Scan for the cell matching the given text and deliver its (x, y) coordinate at center. 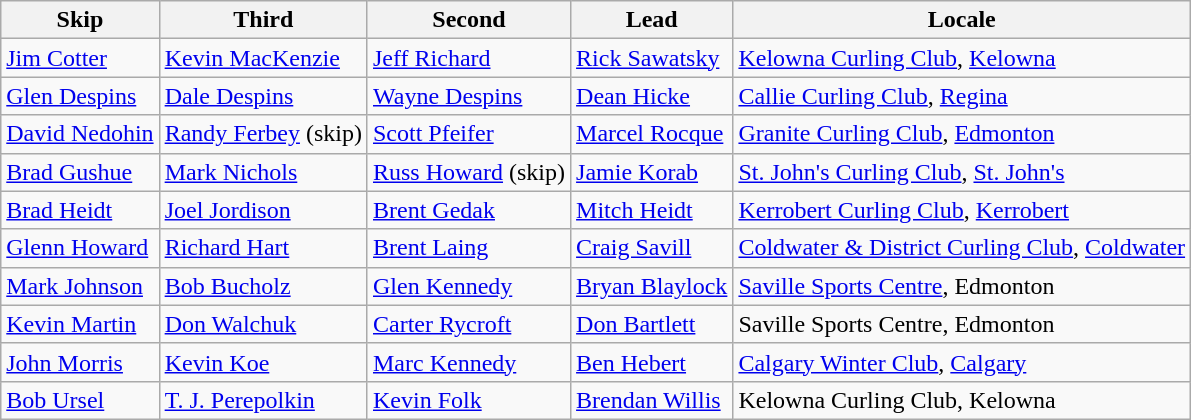
Kevin Folk (468, 400)
Brent Gedak (468, 210)
Mark Nichols (263, 172)
Brad Heidt (80, 210)
Rick Sawatsky (652, 58)
Don Walchuk (263, 324)
Jamie Korab (652, 172)
Glenn Howard (80, 248)
Carter Rycroft (468, 324)
Dale Despins (263, 96)
Kevin Martin (80, 324)
Third (263, 20)
St. John's Curling Club, St. John's (962, 172)
Calgary Winter Club, Calgary (962, 362)
David Nedohin (80, 134)
Brent Laing (468, 248)
Mark Johnson (80, 286)
Kevin Koe (263, 362)
Jim Cotter (80, 58)
Lead (652, 20)
Brad Gushue (80, 172)
Wayne Despins (468, 96)
Randy Ferbey (skip) (263, 134)
Jeff Richard (468, 58)
Craig Savill (652, 248)
Glen Despins (80, 96)
Don Bartlett (652, 324)
Glen Kennedy (468, 286)
John Morris (80, 362)
Marcel Rocque (652, 134)
Ben Hebert (652, 362)
Kerrobert Curling Club, Kerrobert (962, 210)
Richard Hart (263, 248)
Callie Curling Club, Regina (962, 96)
Second (468, 20)
Bryan Blaylock (652, 286)
Russ Howard (skip) (468, 172)
Marc Kennedy (468, 362)
Mitch Heidt (652, 210)
Brendan Willis (652, 400)
Coldwater & District Curling Club, Coldwater (962, 248)
Granite Curling Club, Edmonton (962, 134)
T. J. Perepolkin (263, 400)
Locale (962, 20)
Bob Ursel (80, 400)
Joel Jordison (263, 210)
Skip (80, 20)
Dean Hicke (652, 96)
Bob Bucholz (263, 286)
Kevin MacKenzie (263, 58)
Scott Pfeifer (468, 134)
